Pinpoint the cell where the given text exists, returning its [x, y] midpoint coordinate. 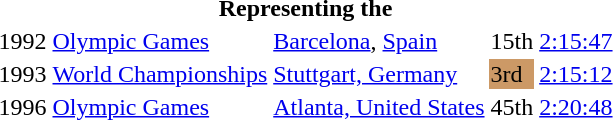
Barcelona, Spain [379, 41]
Olympic Games [160, 41]
15th [512, 41]
World Championships [160, 74]
3rd [512, 74]
Stuttgart, Germany [379, 74]
